Find where the given text appears and provide that cell's center as (X, Y) coordinate. 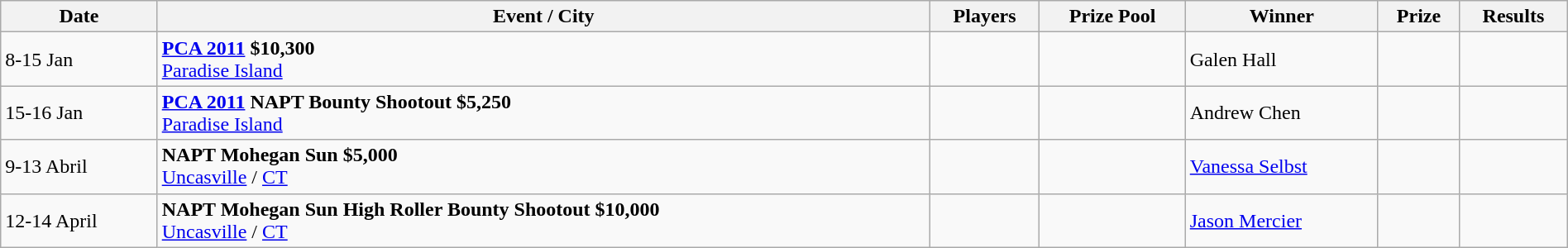
Players (984, 17)
PCA 2011 $10,300Paradise Island (543, 60)
9-13 Abril (79, 167)
NAPT Mohegan Sun $5,000Uncasville / CT (543, 167)
8-15 Jan (79, 60)
15-16 Jan (79, 112)
Event / City (543, 17)
Andrew Chen (1282, 112)
Winner (1282, 17)
PCA 2011 NAPT Bounty Shootout $5,250Paradise Island (543, 112)
NAPT Mohegan Sun High Roller Bounty Shootout $10,000Uncasville / CT (543, 220)
Vanessa Selbst (1282, 167)
Jason Mercier (1282, 220)
Prize (1418, 17)
Prize Pool (1112, 17)
12-14 April (79, 220)
Galen Hall (1282, 60)
Results (1513, 17)
Date (79, 17)
